Provide the (X, Y) coordinate of the cell's center where the given text is located.  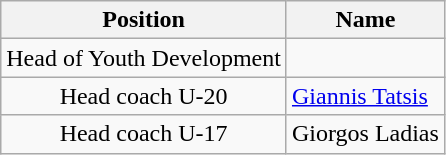
Giannis Tatsis (365, 96)
Head coach U-17 (144, 134)
Head coach U-20 (144, 96)
Position (144, 20)
Name (365, 20)
Giorgos Ladias (365, 134)
Head of Youth Development (144, 58)
